Identify which cell holds the provided text, then report its (X, Y) central coordinate. 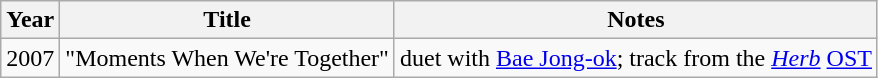
2007 (30, 58)
Notes (636, 20)
Title (228, 20)
duet with Bae Jong-ok; track from the Herb OST (636, 58)
Year (30, 20)
"Moments When We're Together" (228, 58)
